Return (X, Y) of the center of cell containing provided text 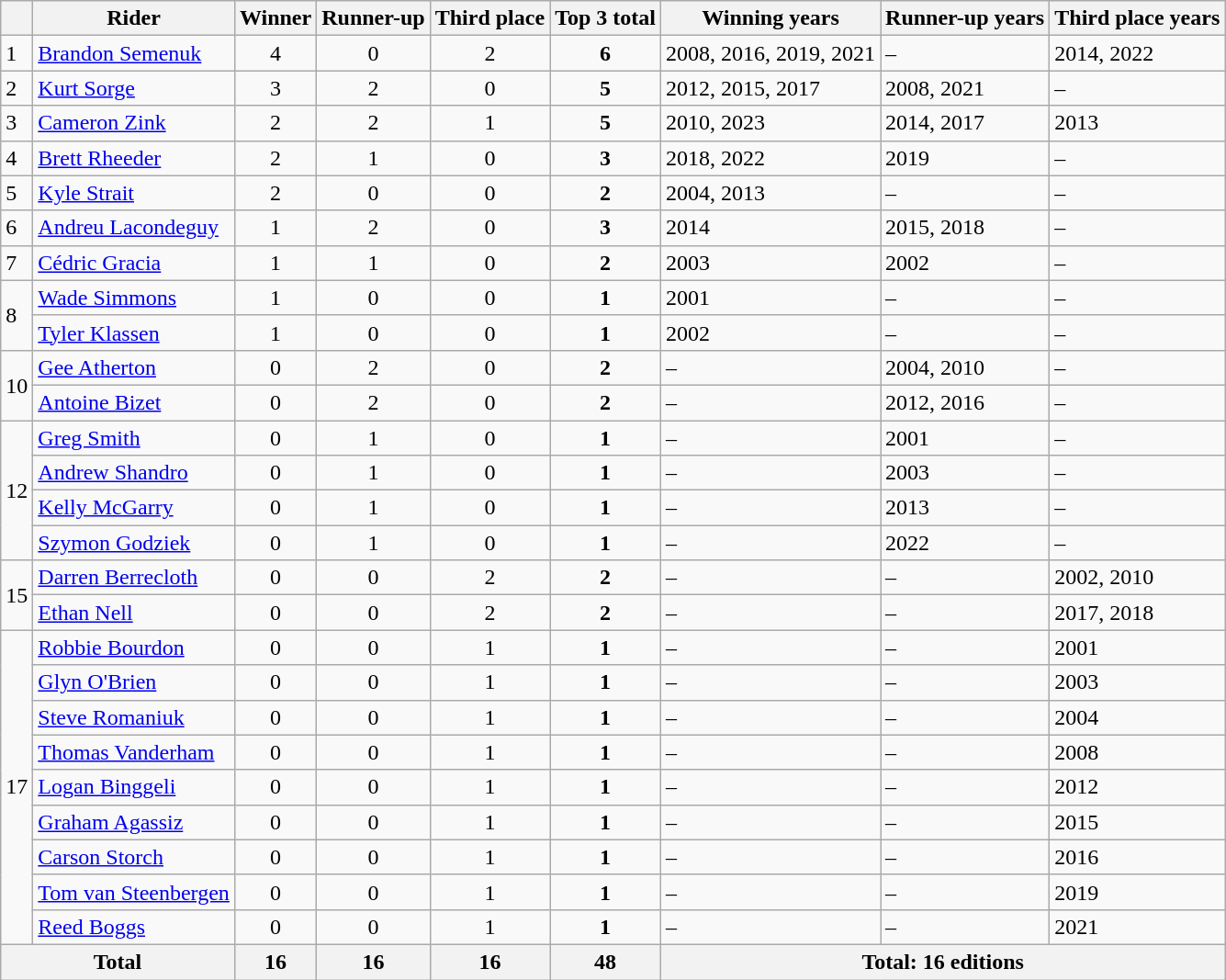
2014 (770, 228)
Kyle Strait (134, 193)
2012, 2015, 2017 (770, 88)
2018, 2022 (770, 158)
Ethan Nell (134, 613)
12 (17, 490)
Total (118, 962)
10 (17, 385)
Graham Agassiz (134, 822)
Carson Storch (134, 857)
Wade Simmons (134, 298)
2008, 2016, 2019, 2021 (770, 53)
Top 3 total (606, 18)
2014, 2022 (1137, 53)
Reed Boggs (134, 927)
Antoine Bizet (134, 402)
Tom van Steenbergen (134, 892)
2015, 2018 (965, 228)
8 (17, 315)
Kelly McGarry (134, 508)
2015 (1137, 822)
Runner-up (374, 18)
Winning years (770, 18)
2014, 2017 (965, 123)
2004, 2013 (770, 193)
Darren Berrecloth (134, 578)
7 (17, 263)
2002, 2010 (1137, 578)
2017, 2018 (1137, 613)
Brandon Semenuk (134, 53)
48 (606, 962)
Cameron Zink (134, 123)
Gee Atherton (134, 367)
2004, 2010 (965, 367)
2016 (1137, 857)
Thomas Vanderham (134, 752)
Steve Romaniuk (134, 717)
Third place years (1137, 18)
Runner-up years (965, 18)
2010, 2023 (770, 123)
Rider (134, 18)
Kurt Sorge (134, 88)
2008, 2021 (965, 88)
Third place (489, 18)
2008 (1137, 752)
Robbie Bourdon (134, 648)
Brett Rheeder (134, 158)
Tyler Klassen (134, 332)
Winner (276, 18)
17 (17, 788)
2021 (1137, 927)
Cédric Gracia (134, 263)
2012 (1137, 787)
Andrew Shandro (134, 473)
15 (17, 595)
Szymon Godziek (134, 543)
2012, 2016 (965, 402)
Andreu Lacondeguy (134, 228)
Glyn O'Brien (134, 682)
Logan Binggeli (134, 787)
Total: 16 editions (942, 962)
2004 (1137, 717)
Greg Smith (134, 438)
2022 (965, 543)
